Output the [x, y] coordinate of the center of the cell containing the given text.  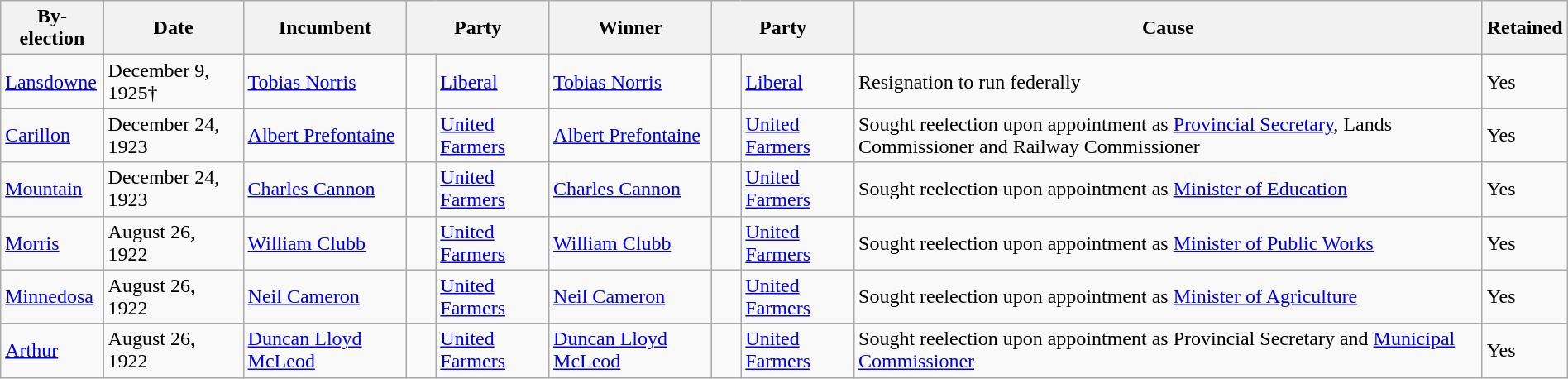
Cause [1169, 28]
Lansdowne [52, 81]
Carillon [52, 136]
Date [174, 28]
Arthur [52, 351]
Sought reelection upon appointment as Provincial Secretary and Municipal Commissioner [1169, 351]
Minnedosa [52, 296]
Retained [1525, 28]
Morris [52, 243]
Incumbent [325, 28]
Sought reelection upon appointment as Minister of Education [1169, 189]
Sought reelection upon appointment as Minister of Public Works [1169, 243]
Sought reelection upon appointment as Provincial Secretary, Lands Commissioner and Railway Commissioner [1169, 136]
Mountain [52, 189]
Sought reelection upon appointment as Minister of Agriculture [1169, 296]
Winner [630, 28]
Resignation to run federally [1169, 81]
December 9, 1925† [174, 81]
By-election [52, 28]
